Pinpoint the cell where the given text exists, returning its (x, y) midpoint coordinate. 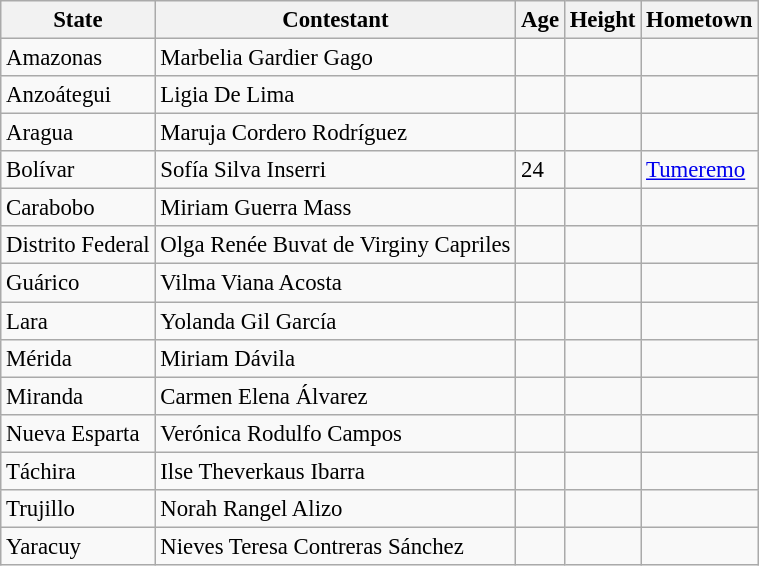
Trujillo (78, 509)
24 (540, 170)
Height (602, 20)
Contestant (336, 20)
Olga Renée Buvat de Virginy Capriles (336, 245)
Nieves Teresa Contreras Sánchez (336, 546)
Yolanda Gil García (336, 321)
Miriam Dávila (336, 358)
Ilse Theverkaus Ibarra (336, 471)
Vilma Viana Acosta (336, 283)
Distrito Federal (78, 245)
Aragua (78, 133)
Tumeremo (700, 170)
Sofía Silva Inserri (336, 170)
Amazonas (78, 58)
Yaracuy (78, 546)
Miriam Guerra Mass (336, 208)
Marbelia Gardier Gago (336, 58)
Age (540, 20)
Carmen Elena Álvarez (336, 396)
Táchira (78, 471)
Verónica Rodulfo Campos (336, 433)
Miranda (78, 396)
Anzoátegui (78, 95)
Norah Rangel Alizo (336, 509)
Hometown (700, 20)
Lara (78, 321)
Guárico (78, 283)
Carabobo (78, 208)
Maruja Cordero Rodríguez (336, 133)
Bolívar (78, 170)
Nueva Esparta (78, 433)
Ligia De Lima (336, 95)
Mérida (78, 358)
State (78, 20)
